Provide the (X, Y) coordinate of the cell's center where the given text is located.  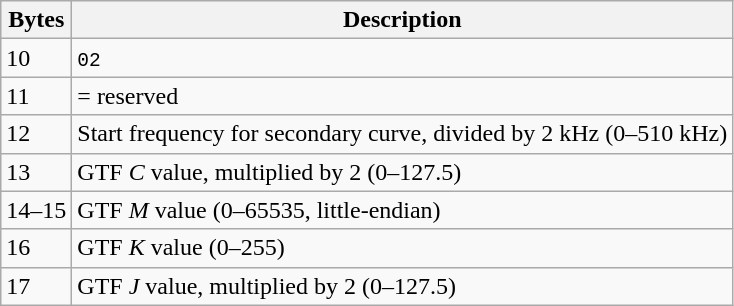
16 (36, 248)
11 (36, 96)
Bytes (36, 20)
Description (402, 20)
14–15 (36, 210)
13 (36, 172)
GTF K value (0–255) (402, 248)
GTF M value (0–65535, little-endian) (402, 210)
12 (36, 134)
= reserved (402, 96)
02 (402, 58)
17 (36, 286)
10 (36, 58)
GTF J value, multiplied by 2 (0–127.5) (402, 286)
Start frequency for secondary curve, divided by 2 kHz (0–510 kHz) (402, 134)
GTF C value, multiplied by 2 (0–127.5) (402, 172)
